Locate the cell with the specified text and output its [x, y] center coordinate. 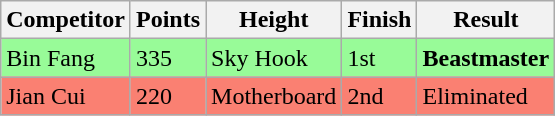
Motherboard [274, 96]
1st [380, 58]
Beastmaster [486, 58]
Jian Cui [66, 96]
Competitor [66, 20]
Height [274, 20]
Result [486, 20]
2nd [380, 96]
Eliminated [486, 96]
Points [168, 20]
220 [168, 96]
Finish [380, 20]
Bin Fang [66, 58]
Sky Hook [274, 58]
335 [168, 58]
